Detect which cell encompasses the target text, then output its (X, Y) center coordinate. 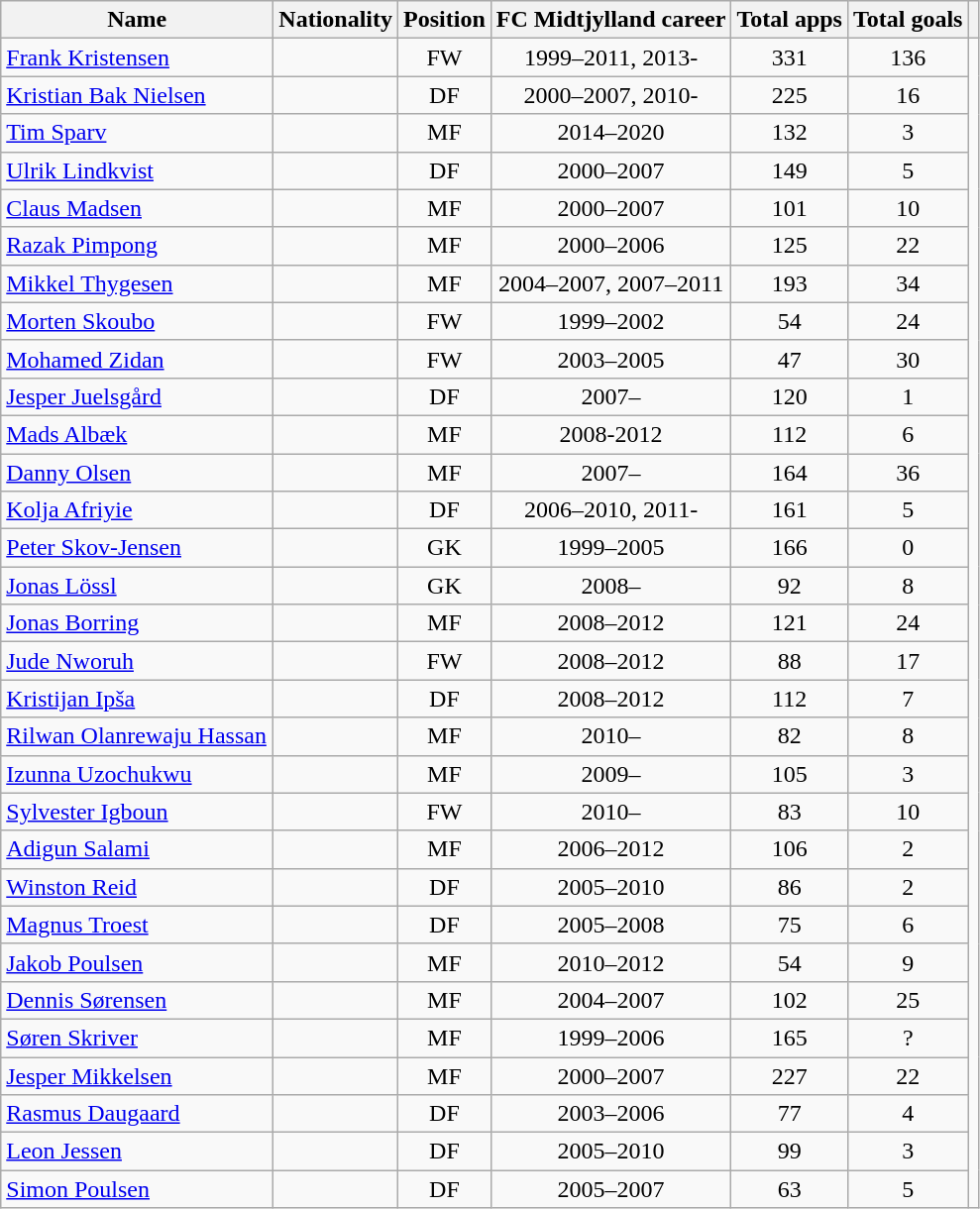
1999–2011, 2013- (610, 57)
2003–2006 (610, 1114)
9 (908, 962)
1999–2005 (610, 548)
165 (790, 1038)
Ulrik Lindkvist (137, 170)
Jesper Mikkelsen (137, 1075)
25 (908, 1000)
Søren Skriver (137, 1038)
86 (790, 887)
2008-2012 (610, 434)
Jude Nworuh (137, 661)
Magnus Troest (137, 925)
2000–2006 (610, 246)
83 (790, 812)
2006–2012 (610, 849)
2009– (610, 774)
164 (790, 473)
Sylvester Igboun (137, 812)
Izunna Uzochukwu (137, 774)
99 (790, 1152)
2003–2005 (610, 359)
77 (790, 1114)
2000–2007, 2010- (610, 95)
166 (790, 548)
Frank Kristensen (137, 57)
Kristian Bak Nielsen (137, 95)
Mohamed Zidan (137, 359)
2004–2007, 2007–2011 (610, 283)
16 (908, 95)
2005–2007 (610, 1189)
4 (908, 1114)
Mikkel Thygesen (137, 283)
2014–2020 (610, 133)
132 (790, 133)
Rilwan Olanrewaju Hassan (137, 736)
Simon Poulsen (137, 1189)
0 (908, 548)
47 (790, 359)
2005–2008 (610, 925)
Jakob Poulsen (137, 962)
Rasmus Daugaard (137, 1114)
17 (908, 661)
1999–2002 (610, 321)
2008– (610, 586)
105 (790, 774)
101 (790, 208)
Kristijan Ipša (137, 699)
Leon Jessen (137, 1152)
102 (790, 1000)
75 (790, 925)
Adigun Salami (137, 849)
? (908, 1038)
121 (790, 623)
34 (908, 283)
30 (908, 359)
Total apps (790, 20)
149 (790, 170)
193 (790, 283)
Nationality (336, 20)
Kolja Afriyie (137, 510)
1 (908, 396)
36 (908, 473)
161 (790, 510)
136 (908, 57)
Morten Skoubo (137, 321)
120 (790, 396)
63 (790, 1189)
331 (790, 57)
88 (790, 661)
Total goals (908, 20)
106 (790, 849)
2004–2007 (610, 1000)
Winston Reid (137, 887)
Jesper Juelsgård (137, 396)
Position (445, 20)
225 (790, 95)
Dennis Sørensen (137, 1000)
Claus Madsen (137, 208)
Razak Pimpong (137, 246)
Tim Sparv (137, 133)
2010–2012 (610, 962)
92 (790, 586)
Name (137, 20)
Jonas Lössl (137, 586)
Peter Skov-Jensen (137, 548)
227 (790, 1075)
1999–2006 (610, 1038)
Mads Albæk (137, 434)
7 (908, 699)
125 (790, 246)
82 (790, 736)
Danny Olsen (137, 473)
2006–2010, 2011- (610, 510)
FC Midtjylland career (610, 20)
Jonas Borring (137, 623)
